Capture the cell that displays the provided text and extract its [X, Y] central coordinate. 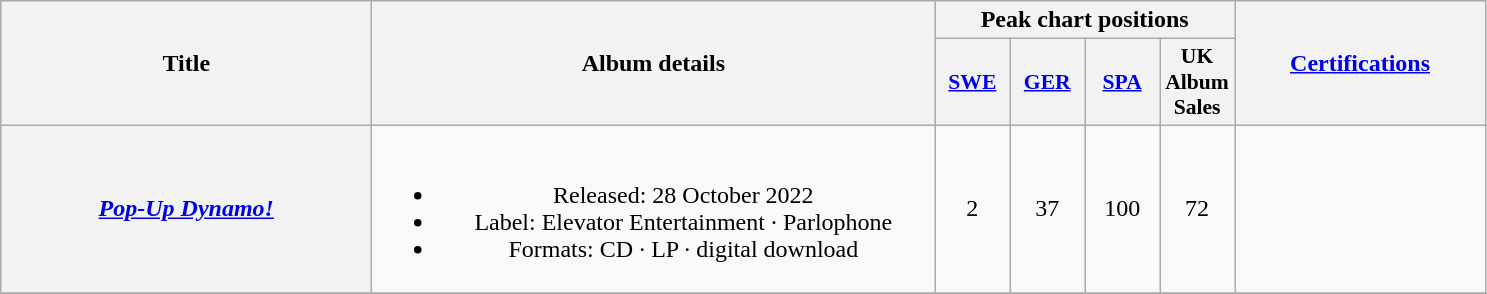
SPA [1122, 82]
72 [1198, 208]
UK Album Sales [1198, 82]
Certifications [1360, 64]
Title [186, 64]
Peak chart positions [1085, 20]
100 [1122, 208]
GER [1048, 82]
37 [1048, 208]
Released: 28 October 2022Label: Elevator Entertainment · ParlophoneFormats: CD · LP · digital download [654, 208]
SWE [972, 82]
2 [972, 208]
Pop-Up Dynamo! [186, 208]
Album details [654, 64]
